Locate the cell with the specified text and output its [x, y] center coordinate. 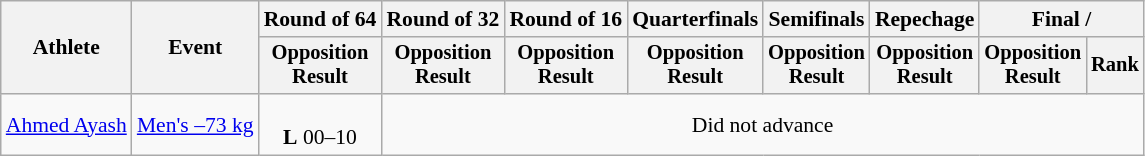
Round of 16 [566, 19]
Men's –73 kg [196, 124]
Ahmed Ayash [66, 124]
Round of 64 [320, 19]
Repechage [925, 19]
Athlete [66, 48]
Final / [1061, 19]
L 00–10 [320, 124]
Semifinals [816, 19]
Quarterfinals [695, 19]
Rank [1115, 66]
Did not advance [762, 124]
Event [196, 48]
Round of 32 [442, 19]
